Pinpoint the cell where the given text exists, returning its [X, Y] midpoint coordinate. 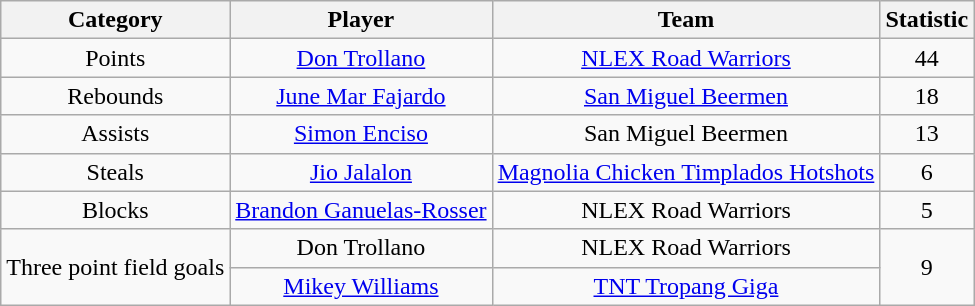
Jio Jalalon [361, 172]
Simon Enciso [361, 134]
5 [927, 210]
Magnolia Chicken Timplados Hotshots [686, 172]
Assists [116, 134]
6 [927, 172]
Blocks [116, 210]
Mikey Williams [361, 286]
Three point field goals [116, 267]
13 [927, 134]
Statistic [927, 20]
Rebounds [116, 96]
Brandon Ganuelas-Rosser [361, 210]
June Mar Fajardo [361, 96]
18 [927, 96]
Points [116, 58]
Player [361, 20]
Team [686, 20]
44 [927, 58]
9 [927, 267]
TNT Tropang Giga [686, 286]
Category [116, 20]
Steals [116, 172]
